From the cell containing the given text, extract its center point as [x, y] coordinate. 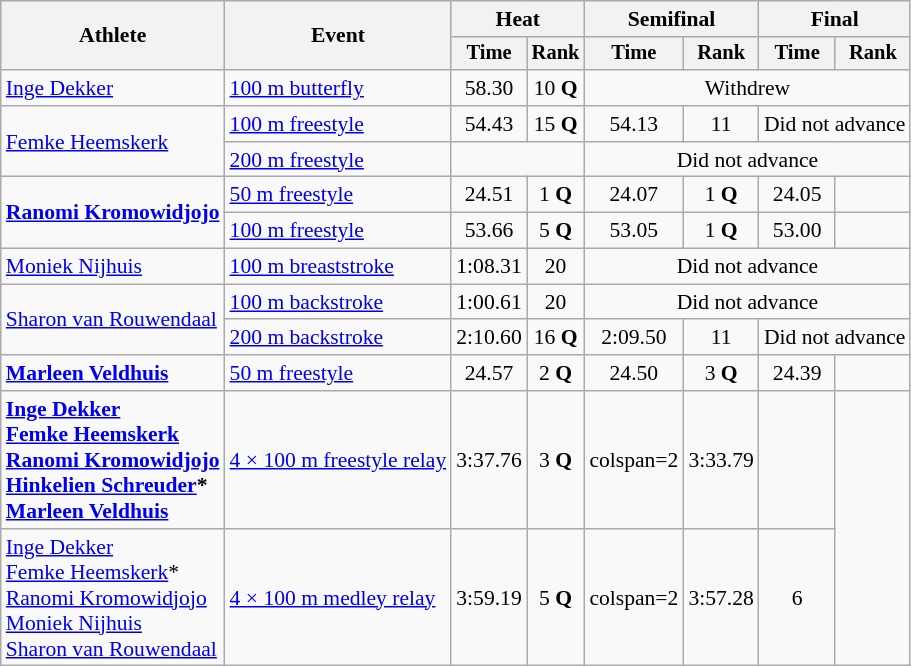
Athlete [113, 36]
24.05 [798, 195]
5 Q [556, 231]
54.13 [634, 124]
1:08.31 [488, 267]
3:33.79 [720, 460]
58.30 [488, 88]
Final [835, 19]
200 m freestyle [338, 160]
53.66 [488, 231]
4 × 100 m freestyle relay [338, 460]
2:09.50 [634, 338]
54.43 [488, 124]
Ranomi Kromowidjojo [113, 212]
Withdrew [747, 88]
Semifinal [672, 19]
53.05 [634, 231]
24.39 [798, 373]
200 m backstroke [338, 338]
15 Q [556, 124]
Heat [518, 19]
100 m breaststroke [338, 267]
Sharon van Rouwendaal [113, 320]
colspan=2 [634, 460]
2 Q [556, 373]
100 m butterfly [338, 88]
53.00 [798, 231]
2:10.60 [488, 338]
24.57 [488, 373]
3:37.76 [488, 460]
16 Q [556, 338]
Inge DekkerFemke HeemskerkRanomi KromowidjojoHinkelien Schreuder*Marleen Veldhuis [113, 460]
Marleen Veldhuis [113, 373]
Event [338, 36]
24.51 [488, 195]
24.07 [634, 195]
24.50 [634, 373]
Moniek Nijhuis [113, 267]
100 m backstroke [338, 302]
1:00.61 [488, 302]
Inge Dekker [113, 88]
Femke Heemskerk [113, 142]
10 Q [556, 88]
